From the cell containing the given text, extract its center point as (x, y) coordinate. 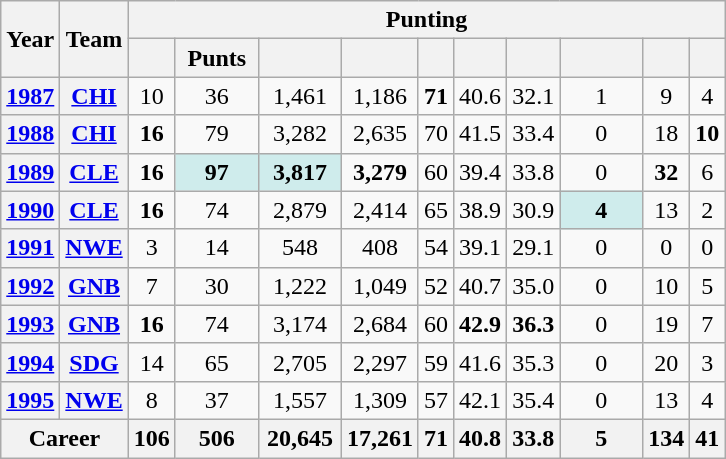
3,279 (380, 172)
1995 (30, 400)
32.1 (534, 96)
2,414 (380, 210)
40.7 (480, 286)
20,645 (300, 438)
30.9 (534, 210)
Year (30, 39)
3,282 (300, 134)
1,557 (300, 400)
Punts (216, 58)
2 (708, 210)
506 (216, 438)
Team (94, 39)
SDG (94, 362)
2,705 (300, 362)
42.9 (480, 324)
20 (666, 362)
1989 (30, 172)
1,461 (300, 96)
35.3 (534, 362)
1,222 (300, 286)
19 (666, 324)
29.1 (534, 248)
32 (666, 172)
39.1 (480, 248)
36 (216, 96)
57 (436, 400)
134 (666, 438)
1,309 (380, 400)
18 (666, 134)
35.4 (534, 400)
52 (436, 286)
1988 (30, 134)
30 (216, 286)
33.4 (534, 134)
39.4 (480, 172)
42.1 (480, 400)
1,049 (380, 286)
37 (216, 400)
106 (152, 438)
1990 (30, 210)
Punting (426, 20)
9 (666, 96)
408 (380, 248)
35.0 (534, 286)
3,174 (300, 324)
17,261 (380, 438)
40.8 (480, 438)
1987 (30, 96)
548 (300, 248)
36.3 (534, 324)
41 (708, 438)
41.5 (480, 134)
38.9 (480, 210)
2,879 (300, 210)
59 (436, 362)
79 (216, 134)
1 (602, 96)
2,297 (380, 362)
1993 (30, 324)
2,684 (380, 324)
6 (708, 172)
97 (216, 172)
1991 (30, 248)
3,817 (300, 172)
8 (152, 400)
1992 (30, 286)
Career (64, 438)
41.6 (480, 362)
1994 (30, 362)
2,635 (380, 134)
54 (436, 248)
40.6 (480, 96)
70 (436, 134)
1,186 (380, 96)
